Determine the (X, Y) coordinate at the center of the cell enclosing the given text.  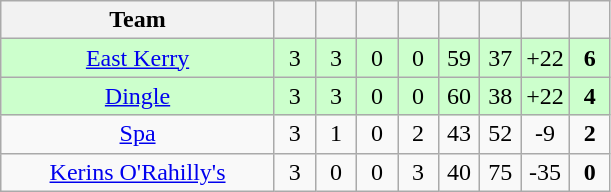
-35 (546, 172)
40 (460, 172)
38 (500, 96)
East Kerry (138, 58)
Dingle (138, 96)
59 (460, 58)
52 (500, 134)
6 (590, 58)
75 (500, 172)
Kerins O'Rahilly's (138, 172)
37 (500, 58)
Team (138, 20)
1 (336, 134)
60 (460, 96)
4 (590, 96)
-9 (546, 134)
Spa (138, 134)
43 (460, 134)
